Return (x, y) of the center of cell containing provided text 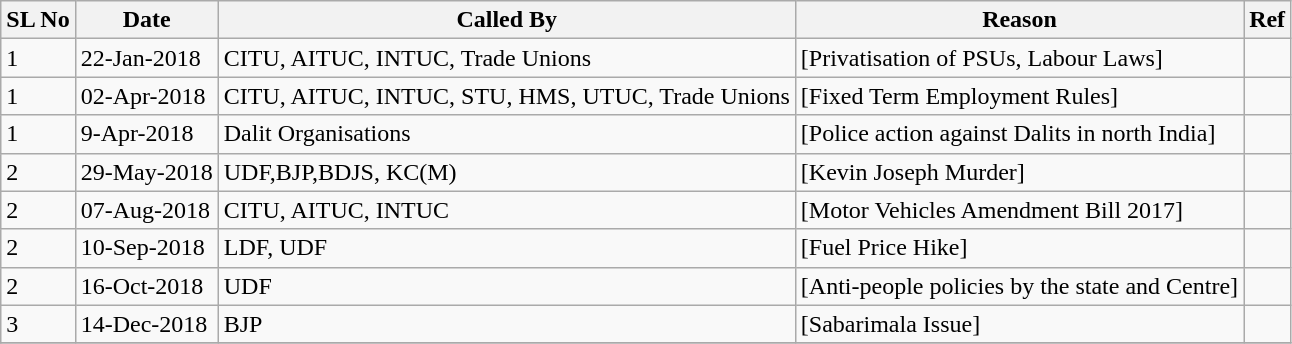
9-Apr-2018 (146, 134)
14-Dec-2018 (146, 324)
[Sabarimala Issue] (1019, 324)
22-Jan-2018 (146, 58)
[Anti-people policies by the state and Centre] (1019, 286)
LDF, UDF (506, 248)
02-Apr-2018 (146, 96)
10-Sep-2018 (146, 248)
Called By (506, 20)
[Police action against Dalits in north India] (1019, 134)
SL No (38, 20)
CITU, AITUC, INTUC, Trade Unions (506, 58)
3 (38, 324)
[Privatisation of PSUs, Labour Laws] (1019, 58)
[Kevin Joseph Murder] (1019, 172)
CITU, AITUC, INTUC, STU, HMS, UTUC, Trade Unions (506, 96)
Date (146, 20)
Dalit Organisations (506, 134)
[Fixed Term Employment Rules] (1019, 96)
CITU, AITUC, INTUC (506, 210)
[Fuel Price Hike] (1019, 248)
Reason (1019, 20)
UDF (506, 286)
UDF,BJP,BDJS, KC(M) (506, 172)
BJP (506, 324)
Ref (1268, 20)
07-Aug-2018 (146, 210)
16-Oct-2018 (146, 286)
29-May-2018 (146, 172)
[Motor Vehicles Amendment Bill 2017] (1019, 210)
